From the cell containing the given text, extract its center point as (x, y) coordinate. 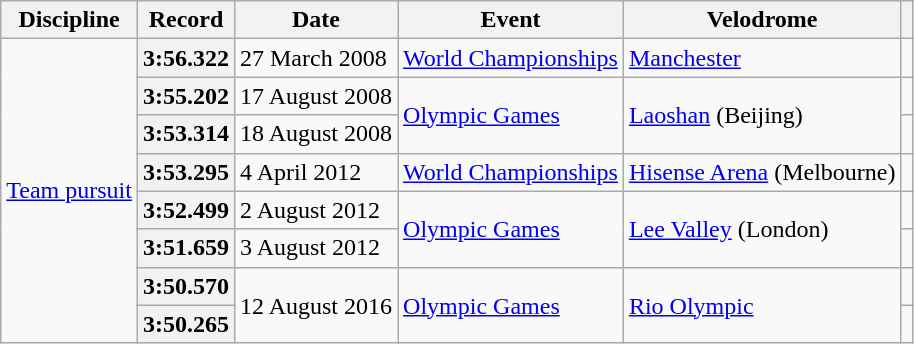
Velodrome (762, 20)
3:56.322 (186, 58)
2 August 2012 (316, 210)
Date (316, 20)
Rio Olympic (762, 305)
27 March 2008 (316, 58)
3:53.314 (186, 134)
Manchester (762, 58)
3:52.499 (186, 210)
Event (511, 20)
12 August 2016 (316, 305)
Hisense Arena (Melbourne) (762, 172)
Laoshan (Beijing) (762, 115)
3:50.265 (186, 324)
Lee Valley (London) (762, 229)
Record (186, 20)
3 August 2012 (316, 248)
Discipline (70, 20)
3:55.202 (186, 96)
3:53.295 (186, 172)
4 April 2012 (316, 172)
3:50.570 (186, 286)
Team pursuit (70, 191)
17 August 2008 (316, 96)
3:51.659 (186, 248)
18 August 2008 (316, 134)
